From the cell containing the given text, extract its center point as (x, y) coordinate. 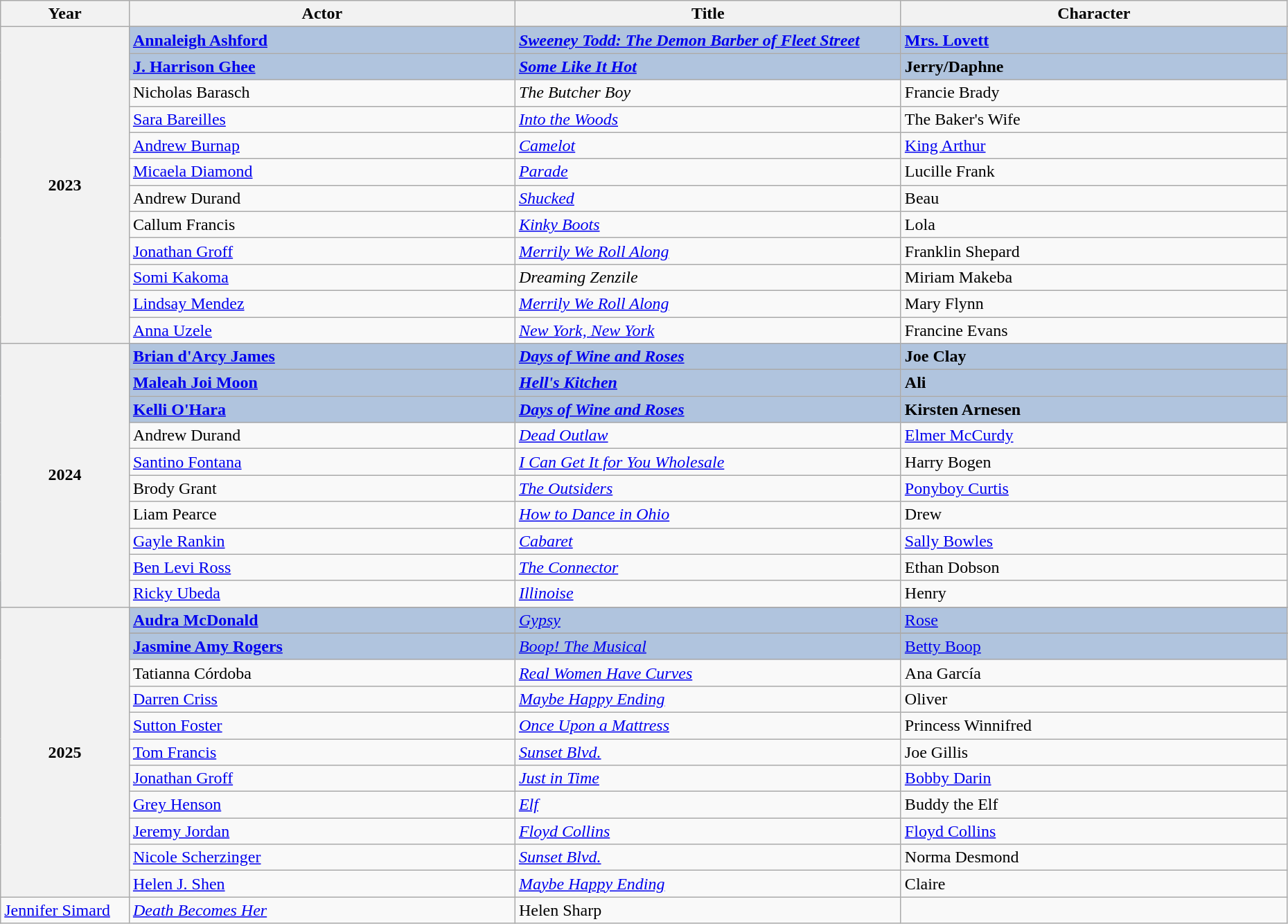
Micaela Diamond (321, 172)
Tatianna Córdoba (321, 673)
Anna Uzele (321, 330)
Joe Clay (1093, 357)
Cabaret (708, 541)
Helen J. Shen (321, 884)
Lindsay Mendez (321, 303)
Rose (1093, 620)
Dead Outlaw (708, 436)
Drew (1093, 515)
Ali (1093, 383)
Santino Fontana (321, 462)
Camelot (708, 145)
Elmer McCurdy (1093, 436)
New York, New York (708, 330)
Kirsten Arnesen (1093, 409)
Some Like It Hot (708, 66)
Betty Boop (1093, 646)
Jerry/Daphne (1093, 66)
The Butcher Boy (708, 93)
J. Harrison Ghee (321, 66)
Dreaming Zenzile (708, 277)
Darren Criss (321, 699)
Callum Francis (321, 224)
Illinoise (708, 594)
Joe Gillis (1093, 752)
Kinky Boots (708, 224)
Sweeney Todd: The Demon Barber of Fleet Street (708, 40)
I Can Get It for You Wholesale (708, 462)
Miriam Makeba (1093, 277)
Real Women Have Curves (708, 673)
The Outsiders (708, 488)
Liam Pearce (321, 515)
Lola (1093, 224)
Francie Brady (1093, 93)
Tom Francis (321, 752)
Parade (708, 172)
Jeremy Jordan (321, 831)
Into the Woods (708, 119)
Gayle Rankin (321, 541)
Ben Levi Ross (321, 567)
Franklin Shepard (1093, 251)
Once Upon a Mattress (708, 725)
Francine Evans (1093, 330)
Grey Henson (321, 805)
Hell's Kitchen (708, 383)
Mrs. Lovett (1093, 40)
Sutton Foster (321, 725)
Henry (1093, 594)
Ethan Dobson (1093, 567)
Andrew Burnap (321, 145)
King Arthur (1093, 145)
Gypsy (708, 620)
Brody Grant (321, 488)
How to Dance in Ohio (708, 515)
Boop! The Musical (708, 646)
Title (708, 14)
The Connector (708, 567)
Just in Time (708, 779)
Jennifer Simard (65, 910)
Oliver (1093, 699)
Lucille Frank (1093, 172)
Bobby Darin (1093, 779)
Ricky Ubeda (321, 594)
Jasmine Amy Rogers (321, 646)
Character (1093, 14)
Annaleigh Ashford (321, 40)
Harry Bogen (1093, 462)
Buddy the Elf (1093, 805)
Helen Sharp (708, 910)
Sara Bareilles (321, 119)
Norma Desmond (1093, 858)
2025 (65, 752)
Shucked (708, 198)
2023 (65, 186)
Claire (1093, 884)
Mary Flynn (1093, 303)
Year (65, 14)
Elf (708, 805)
Somi Kakoma (321, 277)
Ponyboy Curtis (1093, 488)
Maleah Joi Moon (321, 383)
Death Becomes Her (321, 910)
Kelli O'Hara (321, 409)
Actor (321, 14)
Sally Bowles (1093, 541)
Nicole Scherzinger (321, 858)
Princess Winnifred (1093, 725)
Ana García (1093, 673)
Audra McDonald (321, 620)
Nicholas Barasch (321, 93)
The Baker's Wife (1093, 119)
Brian d'Arcy James (321, 357)
2024 (65, 475)
Beau (1093, 198)
